Capture the cell that displays the provided text and extract its [X, Y] central coordinate. 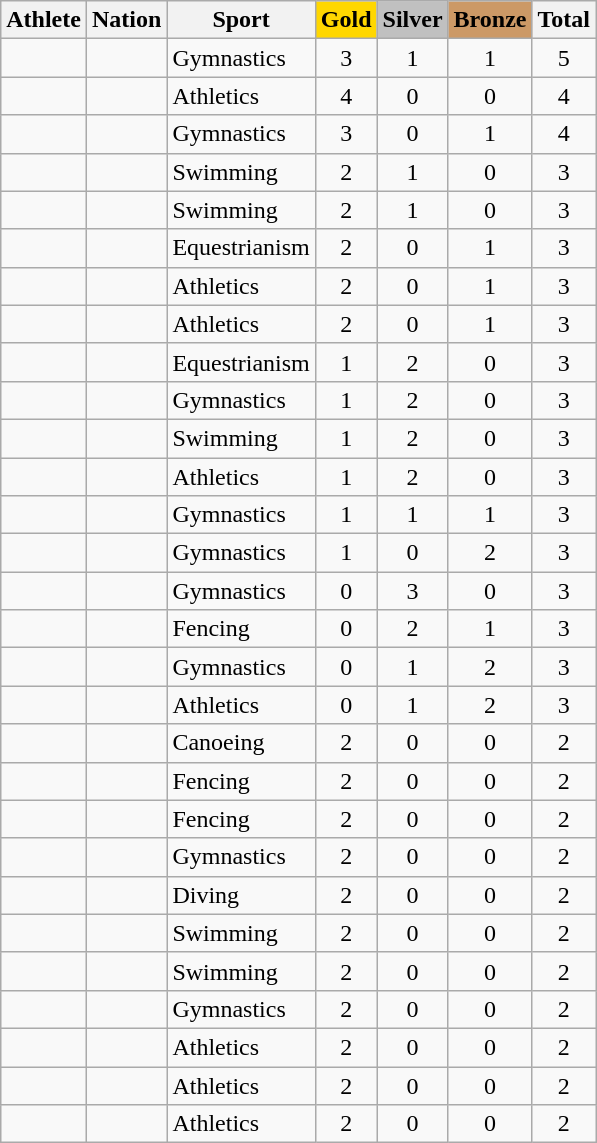
Total [564, 20]
Athlete [44, 20]
Canoeing [241, 743]
Sport [241, 20]
Bronze [490, 20]
Diving [241, 895]
Nation [126, 20]
Silver [412, 20]
Gold [346, 20]
5 [564, 58]
